Scan for the cell matching the given text and deliver its [X, Y] coordinate at center. 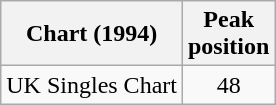
Peakposition [228, 34]
48 [228, 85]
Chart (1994) [92, 34]
UK Singles Chart [92, 85]
